Return the [x, y] coordinate for the center point of the cell that contains the specified text.  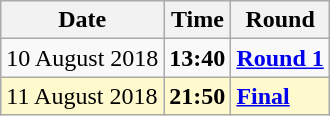
Time [198, 20]
21:50 [198, 96]
13:40 [198, 58]
Round 1 [280, 58]
11 August 2018 [82, 96]
Final [280, 96]
Date [82, 20]
10 August 2018 [82, 58]
Round [280, 20]
